Identify which cell holds the provided text, then report its (X, Y) central coordinate. 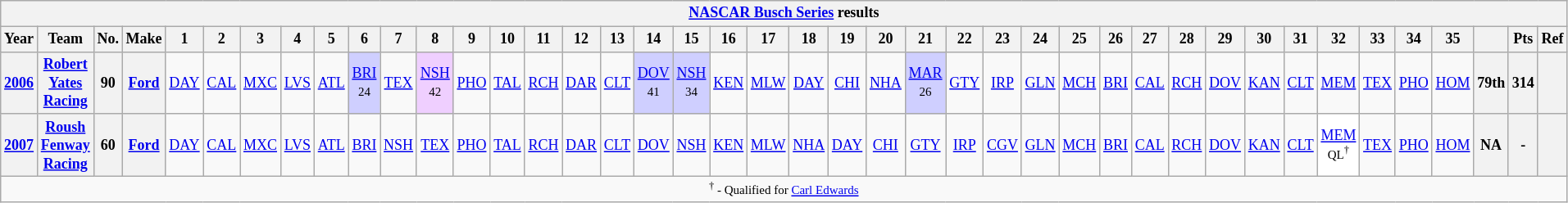
NASCAR Busch Series results (784, 13)
MEM (1338, 83)
Pts (1523, 39)
33 (1378, 39)
4 (297, 39)
11 (543, 39)
314 (1523, 83)
MAR26 (925, 83)
2 (221, 39)
79th (1492, 83)
24 (1040, 39)
22 (965, 39)
20 (886, 39)
28 (1187, 39)
† - Qualified for Carl Edwards (784, 189)
26 (1116, 39)
25 (1079, 39)
3 (261, 39)
Year (20, 39)
35 (1452, 39)
2006 (20, 83)
NA (1492, 145)
NSH42 (434, 83)
21 (925, 39)
8 (434, 39)
BRI24 (364, 83)
17 (769, 39)
31 (1300, 39)
12 (582, 39)
Make (144, 39)
Robert Yates Racing (66, 83)
16 (729, 39)
90 (108, 83)
10 (507, 39)
60 (108, 145)
18 (809, 39)
29 (1225, 39)
9 (472, 39)
6 (364, 39)
13 (616, 39)
30 (1264, 39)
NSH34 (692, 83)
15 (692, 39)
DOV41 (653, 83)
14 (653, 39)
27 (1149, 39)
Roush Fenway Racing (66, 145)
19 (848, 39)
32 (1338, 39)
Team (66, 39)
Ref (1552, 39)
CGV (1003, 145)
- (1523, 145)
7 (398, 39)
No. (108, 39)
5 (331, 39)
MEMQL† (1338, 145)
1 (184, 39)
2007 (20, 145)
34 (1413, 39)
23 (1003, 39)
